Detect which cell encompasses the target text, then output its (X, Y) center coordinate. 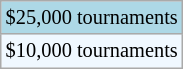
$25,000 tournaments (92, 17)
$10,000 tournaments (92, 51)
